Pinpoint the cell where the given text exists, returning its (X, Y) midpoint coordinate. 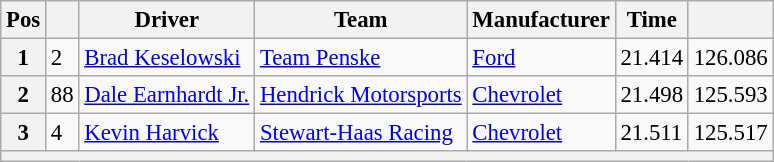
88 (62, 95)
Time (652, 20)
125.593 (730, 95)
Hendrick Motorsports (361, 95)
Ford (541, 58)
Kevin Harvick (167, 133)
Pos (24, 20)
Manufacturer (541, 20)
1 (24, 58)
4 (62, 133)
3 (24, 133)
21.414 (652, 58)
Brad Keselowski (167, 58)
Driver (167, 20)
126.086 (730, 58)
Dale Earnhardt Jr. (167, 95)
Stewart-Haas Racing (361, 133)
Team Penske (361, 58)
21.511 (652, 133)
125.517 (730, 133)
21.498 (652, 95)
Team (361, 20)
